Locate the cell with the specified text and output its (x, y) center coordinate. 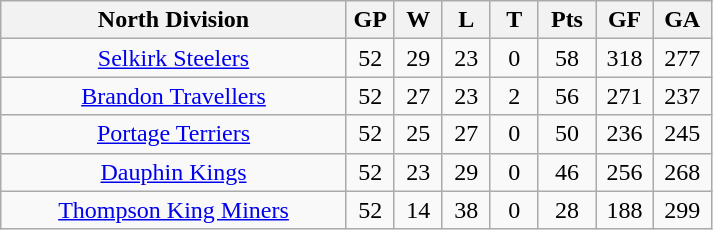
GA (682, 20)
28 (567, 210)
277 (682, 58)
318 (625, 58)
25 (418, 134)
L (466, 20)
299 (682, 210)
2 (514, 96)
GF (625, 20)
245 (682, 134)
North Division (174, 20)
188 (625, 210)
268 (682, 172)
256 (625, 172)
56 (567, 96)
Selkirk Steelers (174, 58)
236 (625, 134)
W (418, 20)
58 (567, 58)
38 (466, 210)
271 (625, 96)
GP (370, 20)
Pts (567, 20)
Portage Terriers (174, 134)
237 (682, 96)
50 (567, 134)
Dauphin Kings (174, 172)
T (514, 20)
Brandon Travellers (174, 96)
Thompson King Miners (174, 210)
14 (418, 210)
46 (567, 172)
